Search for the cell housing the specified text and yield its [X, Y] center coordinate. 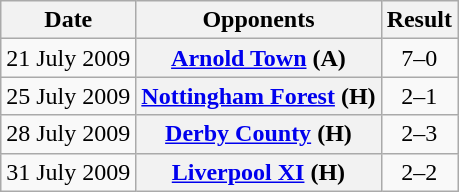
2–1 [419, 96]
Result [419, 20]
Date [68, 20]
Liverpool XI (H) [258, 172]
Opponents [258, 20]
Arnold Town (A) [258, 58]
21 July 2009 [68, 58]
Derby County (H) [258, 134]
Nottingham Forest (H) [258, 96]
2–3 [419, 134]
28 July 2009 [68, 134]
2–2 [419, 172]
7–0 [419, 58]
25 July 2009 [68, 96]
31 July 2009 [68, 172]
